Detect which cell encompasses the target text, then output its [x, y] center coordinate. 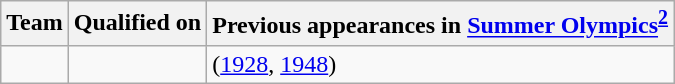
(1928, 1948) [440, 64]
Qualified on [137, 24]
Team [35, 24]
Previous appearances in Summer Olympics2 [440, 24]
